Find where the given text appears and provide that cell's center as (X, Y) coordinate. 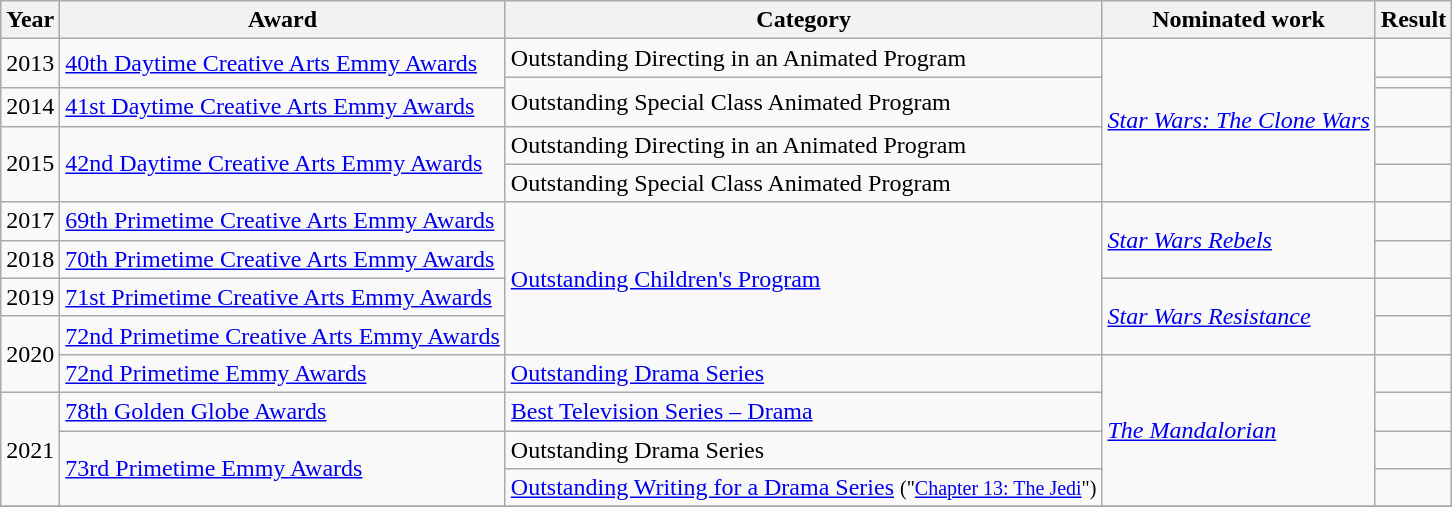
2017 (30, 221)
Result (1413, 20)
41st Daytime Creative Arts Emmy Awards (282, 107)
2019 (30, 297)
73rd Primetime Emmy Awards (282, 468)
Nominated work (1238, 20)
70th Primetime Creative Arts Emmy Awards (282, 259)
The Mandalorian (1238, 430)
71st Primetime Creative Arts Emmy Awards (282, 297)
42nd Daytime Creative Arts Emmy Awards (282, 164)
72nd Primetime Creative Arts Emmy Awards (282, 335)
Outstanding Writing for a Drama Series ("Chapter 13: The Jedi") (804, 488)
Star Wars Resistance (1238, 316)
Best Television Series – Drama (804, 411)
Award (282, 20)
2013 (30, 64)
2020 (30, 354)
2015 (30, 164)
Star Wars Rebels (1238, 240)
2014 (30, 107)
2018 (30, 259)
Year (30, 20)
Star Wars: The Clone Wars (1238, 120)
69th Primetime Creative Arts Emmy Awards (282, 221)
Outstanding Children's Program (804, 278)
Category (804, 20)
40th Daytime Creative Arts Emmy Awards (282, 64)
78th Golden Globe Awards (282, 411)
2021 (30, 449)
72nd Primetime Emmy Awards (282, 373)
